Return [X, Y] of the center of cell containing provided text 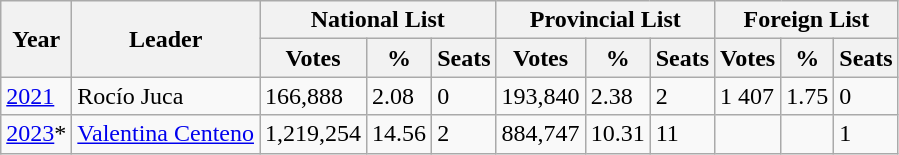
Leader [166, 39]
1 [866, 134]
14.56 [400, 134]
Provincial List [606, 20]
1,219,254 [314, 134]
884,747 [540, 134]
1 407 [748, 96]
2.08 [400, 96]
Rocío Juca [166, 96]
Year [36, 39]
10.31 [618, 134]
2023* [36, 134]
1.75 [808, 96]
Foreign List [807, 20]
2021 [36, 96]
Valentina Centeno [166, 134]
193,840 [540, 96]
National List [378, 20]
11 [682, 134]
166,888 [314, 96]
2.38 [618, 96]
